Return the (x, y) coordinate for the center point of the cell that contains the specified text.  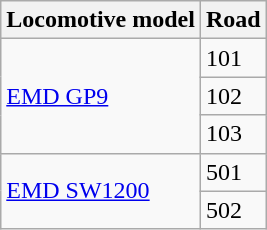
Road (233, 20)
EMD SW1200 (101, 191)
Locomotive model (101, 20)
EMD GP9 (101, 96)
103 (233, 134)
501 (233, 172)
102 (233, 96)
502 (233, 210)
101 (233, 58)
